Return the [x, y] coordinate for the center point of the cell that contains the specified text.  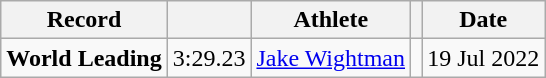
World Leading [84, 58]
19 Jul 2022 [484, 58]
Athlete [331, 20]
Record [84, 20]
Jake Wightman [331, 58]
Date [484, 20]
3:29.23 [209, 58]
